Provide the [X, Y] coordinate of the cell's center where the given text is located.  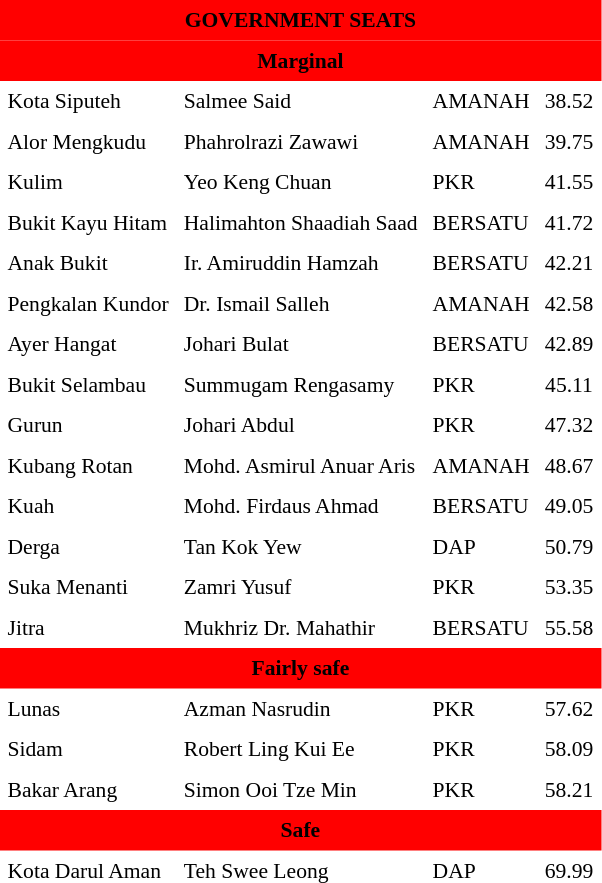
Azman Nasrudin [300, 708]
Bakar Arang [88, 789]
Summugam Rengasamy [300, 384]
Salmee Said [300, 101]
Suka Menanti [88, 587]
58.21 [569, 789]
Derga [88, 546]
47.32 [569, 425]
50.79 [569, 546]
Halimahton Shaadiah Saad [300, 222]
57.62 [569, 708]
Safe [300, 830]
Mohd. Asmirul Anuar Aris [300, 465]
Bukit Selambau [88, 384]
55.58 [569, 627]
Yeo Keng Chuan [300, 182]
39.75 [569, 141]
58.09 [569, 749]
Alor Mengkudu [88, 141]
Tan Kok Yew [300, 546]
Sidam [88, 749]
Zamri Yusuf [300, 587]
GOVERNMENT SEATS [300, 20]
Kulim [88, 182]
Phahrolrazi Zawawi [300, 141]
Jitra [88, 627]
53.35 [569, 587]
41.72 [569, 222]
42.58 [569, 303]
41.55 [569, 182]
Mohd. Firdaus Ahmad [300, 506]
Fairly safe [300, 668]
Johari Bulat [300, 344]
Ayer Hangat [88, 344]
42.21 [569, 263]
Anak Bukit [88, 263]
42.89 [569, 344]
Kuah [88, 506]
Mukhriz Dr. Mahathir [300, 627]
Kota Siputeh [88, 101]
38.52 [569, 101]
Pengkalan Kundor [88, 303]
Ir. Amiruddin Hamzah [300, 263]
Robert Ling Kui Ee [300, 749]
45.11 [569, 384]
Lunas [88, 708]
Simon Ooi Tze Min [300, 789]
Bukit Kayu Hitam [88, 222]
48.67 [569, 465]
Marginal [300, 60]
Johari Abdul [300, 425]
Dr. Ismail Salleh [300, 303]
Gurun [88, 425]
49.05 [569, 506]
DAP [481, 546]
Kubang Rotan [88, 465]
